Locate the cell with the specified text and output its [x, y] center coordinate. 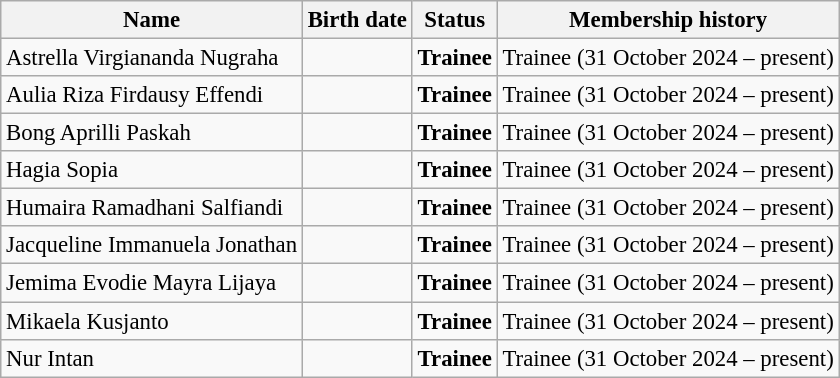
Aulia Riza Firdausy Effendi [152, 95]
Status [454, 20]
Bong Aprilli Paskah [152, 133]
Membership history [668, 20]
Jemima Evodie Mayra Lijaya [152, 283]
Hagia Sopia [152, 170]
Name [152, 20]
Humaira Ramadhani Salfiandi [152, 208]
Nur Intan [152, 358]
Astrella Virgiananda Nugraha [152, 58]
Jacqueline Immanuela Jonathan [152, 245]
Birth date [357, 20]
Mikaela Kusjanto [152, 321]
